Locate the cell with the specified text and output its [x, y] center coordinate. 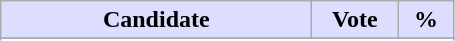
Candidate [156, 20]
% [426, 20]
Vote [355, 20]
